Scan for the cell matching the given text and deliver its (x, y) coordinate at center. 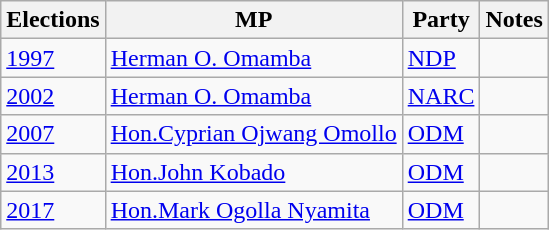
Notes (514, 20)
1997 (53, 58)
2017 (53, 210)
2002 (53, 96)
Hon.John Kobado (254, 172)
NARC (441, 96)
Hon.Mark Ogolla Nyamita (254, 210)
Hon.Cyprian Ojwang Omollo (254, 134)
Party (441, 20)
MP (254, 20)
NDP (441, 58)
2007 (53, 134)
2013 (53, 172)
Elections (53, 20)
